Capture the cell that displays the provided text and extract its (X, Y) central coordinate. 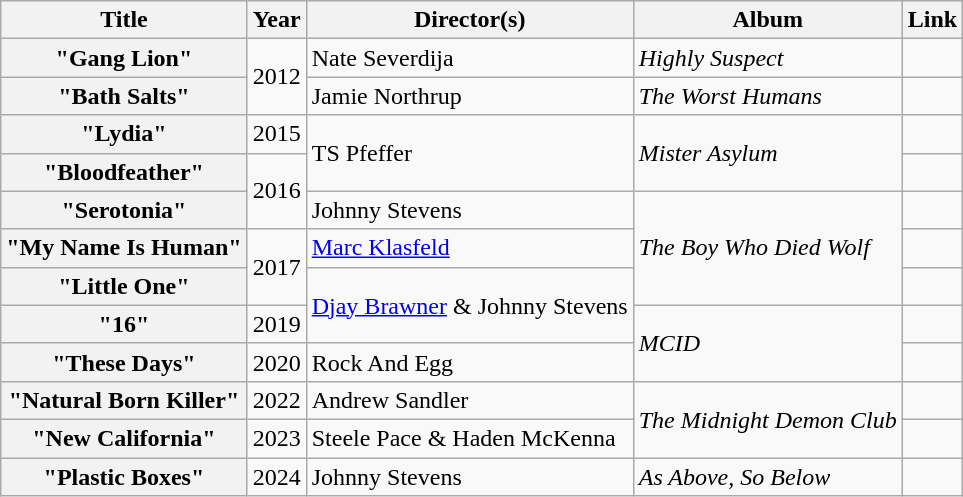
Jamie Northrup (470, 96)
"New California" (124, 438)
Mister Asylum (768, 153)
Rock And Egg (470, 362)
Director(s) (470, 20)
MCID (768, 343)
"Serotonia" (124, 210)
Djay Brawner & Johnny Stevens (470, 305)
2022 (276, 400)
"My Name Is Human" (124, 248)
As Above, So Below (768, 477)
2020 (276, 362)
TS Pfeffer (470, 153)
"Gang Lion" (124, 58)
"Plastic Boxes" (124, 477)
2019 (276, 324)
Marc Klasfeld (470, 248)
Link (932, 20)
2016 (276, 191)
"16" (124, 324)
"Bath Salts" (124, 96)
"These Days" (124, 362)
"Natural Born Killer" (124, 400)
"Bloodfeather" (124, 172)
Album (768, 20)
2015 (276, 134)
2024 (276, 477)
The Worst Humans (768, 96)
2017 (276, 267)
Highly Suspect (768, 58)
2023 (276, 438)
Nate Severdija (470, 58)
Year (276, 20)
"Little One" (124, 286)
Title (124, 20)
Steele Pace & Haden McKenna (470, 438)
The Boy Who Died Wolf (768, 248)
"Lydia" (124, 134)
Andrew Sandler (470, 400)
The Midnight Demon Club (768, 419)
2012 (276, 77)
